Determine the (x, y) coordinate at the center of the cell enclosing the given text.  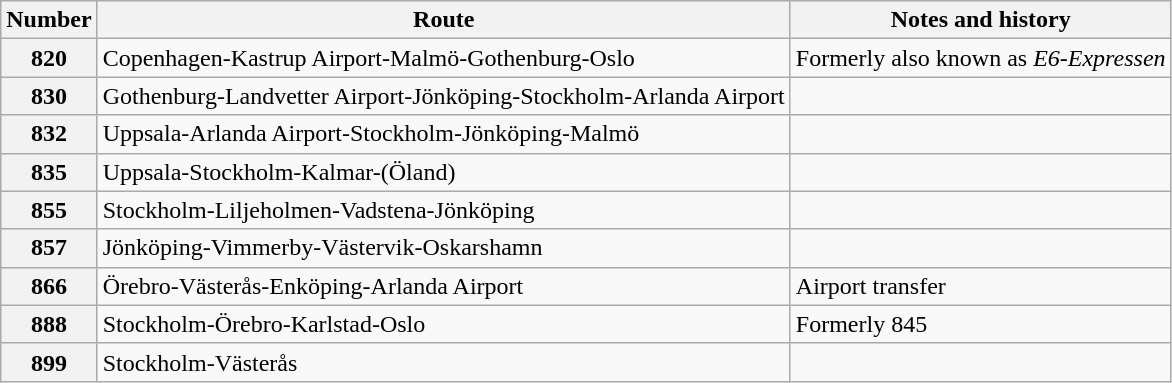
Formerly also known as E6-Expressen (980, 58)
832 (49, 134)
888 (49, 324)
Formerly 845 (980, 324)
Örebro-Västerås-Enköping-Arlanda Airport (444, 286)
855 (49, 210)
Stockholm-Örebro-Karlstad-Oslo (444, 324)
Stockholm-Liljeholmen-Vadstena-Jönköping (444, 210)
Notes and history (980, 20)
835 (49, 172)
Uppsala-Arlanda Airport-Stockholm-Jönköping-Malmö (444, 134)
Jönköping-Vimmerby-Västervik-Oskarshamn (444, 248)
Copenhagen-Kastrup Airport-Malmö-Gothenburg-Oslo (444, 58)
820 (49, 58)
Gothenburg-Landvetter Airport-Jönköping-Stockholm-Arlanda Airport (444, 96)
866 (49, 286)
Number (49, 20)
Airport transfer (980, 286)
Route (444, 20)
899 (49, 362)
Stockholm-Västerås (444, 362)
830 (49, 96)
857 (49, 248)
Uppsala-Stockholm-Kalmar-(Öland) (444, 172)
